Determine the [X, Y] coordinate at the center of the cell enclosing the given text.  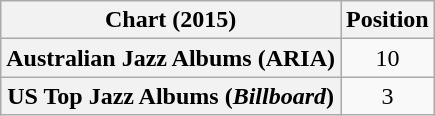
10 [387, 58]
Position [387, 20]
US Top Jazz Albums (Billboard) [171, 96]
3 [387, 96]
Chart (2015) [171, 20]
Australian Jazz Albums (ARIA) [171, 58]
